Search for the cell housing the specified text and yield its (X, Y) center coordinate. 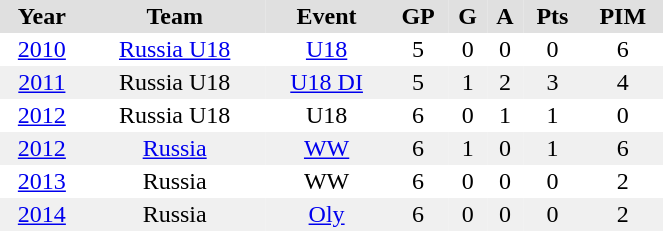
2 (505, 82)
U18 DI (327, 82)
Team (175, 16)
G (468, 16)
Year (42, 16)
Oly (327, 214)
2013 (42, 182)
Event (327, 16)
2010 (42, 50)
2014 (42, 214)
3 (552, 82)
GP (418, 16)
2011 (42, 82)
A (505, 16)
Pts (552, 16)
